Scan for the cell matching the given text and deliver its (X, Y) coordinate at center. 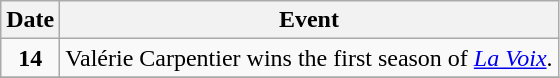
14 (30, 58)
Date (30, 20)
Valérie Carpentier wins the first season of La Voix. (309, 58)
Event (309, 20)
